Extract the (X, Y) coordinate from the center of the cell holding the provided text.  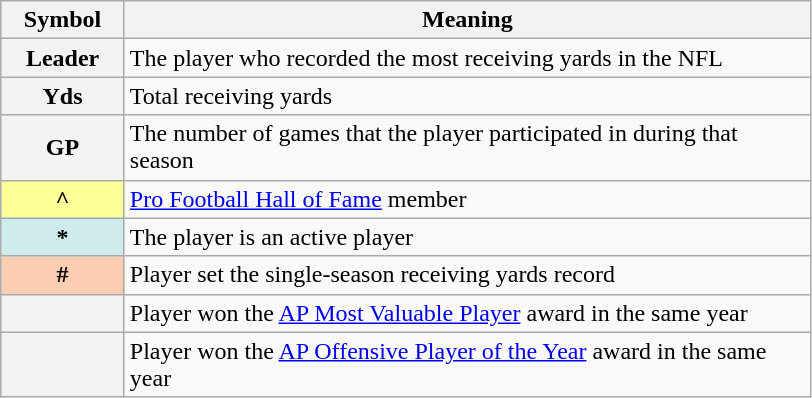
Pro Football Hall of Fame member (467, 199)
Meaning (467, 20)
Total receiving yards (467, 96)
GP (63, 148)
Leader (63, 58)
The player who recorded the most receiving yards in the NFL (467, 58)
^ (63, 199)
The player is an active player (467, 237)
Player won the AP Most Valuable Player award in the same year (467, 313)
# (63, 275)
* (63, 237)
The number of games that the player participated in during that season (467, 148)
Player won the AP Offensive Player of the Year award in the same year (467, 364)
Yds (63, 96)
Symbol (63, 20)
Player set the single-season receiving yards record (467, 275)
